Return the [x, y] coordinate for the center point of the cell that contains the specified text.  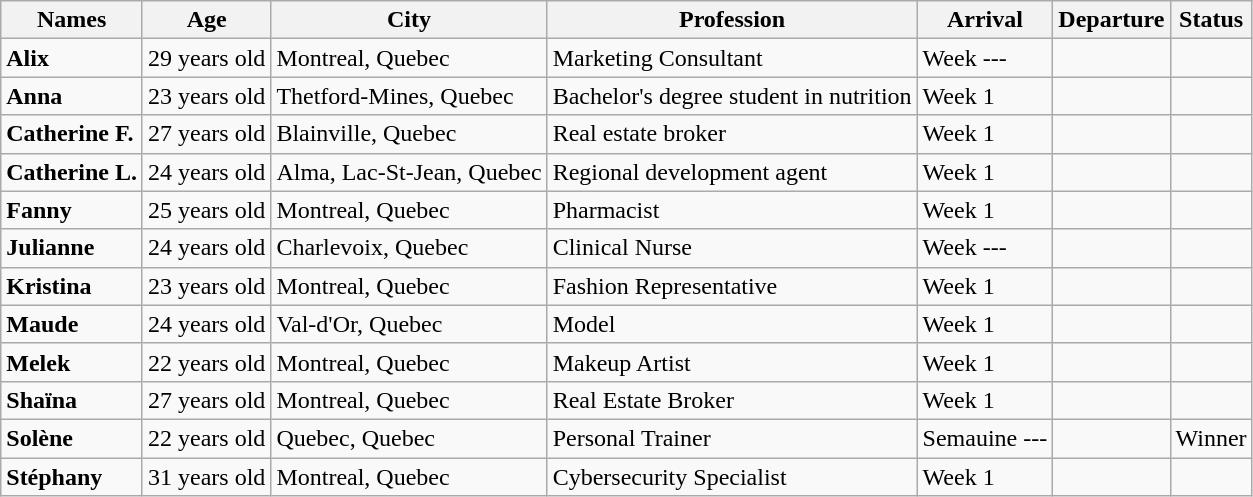
Alix [72, 58]
Shaïna [72, 400]
Arrival [985, 20]
Fashion Representative [732, 286]
Names [72, 20]
Profession [732, 20]
Charlevoix, Quebec [409, 248]
Departure [1112, 20]
Pharmacist [732, 210]
Marketing Consultant [732, 58]
Anna [72, 96]
Blainville, Quebec [409, 134]
31 years old [206, 477]
Thetford-Mines, Quebec [409, 96]
Maude [72, 324]
Solène [72, 438]
Real estate broker [732, 134]
Personal Trainer [732, 438]
Makeup Artist [732, 362]
Catherine L. [72, 172]
Cybersecurity Specialist [732, 477]
Semauine --- [985, 438]
Melek [72, 362]
Stéphany [72, 477]
25 years old [206, 210]
Fanny [72, 210]
Kristina [72, 286]
Age [206, 20]
Bachelor's degree student in nutrition [732, 96]
Quebec, Quebec [409, 438]
Regional development agent [732, 172]
Julianne [72, 248]
Winner [1211, 438]
Model [732, 324]
Real Estate Broker [732, 400]
Alma, Lac-St-Jean, Quebec [409, 172]
Val-d'Or, Quebec [409, 324]
Clinical Nurse [732, 248]
29 years old [206, 58]
Status [1211, 20]
City [409, 20]
Catherine F. [72, 134]
